Identify which cell holds the provided text, then report its [X, Y] central coordinate. 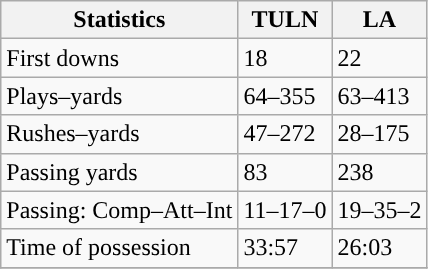
47–272 [285, 134]
83 [285, 172]
Time of possession [120, 248]
11–17–0 [285, 210]
238 [380, 172]
Plays–yards [120, 96]
Passing: Comp–Att–Int [120, 210]
TULN [285, 20]
19–35–2 [380, 210]
First downs [120, 58]
64–355 [285, 96]
Rushes–yards [120, 134]
Passing yards [120, 172]
28–175 [380, 134]
Statistics [120, 20]
33:57 [285, 248]
22 [380, 58]
63–413 [380, 96]
18 [285, 58]
26:03 [380, 248]
LA [380, 20]
